Find where the given text appears and provide that cell's center as (X, Y) coordinate. 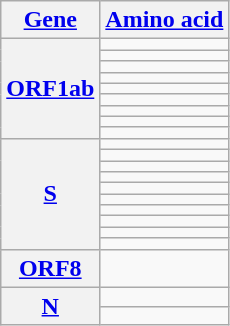
Amino acid (164, 20)
N (50, 306)
ORF1ab (50, 89)
ORF8 (50, 268)
S (50, 194)
Gene (50, 20)
